Identify which cell holds the provided text, then report its [x, y] central coordinate. 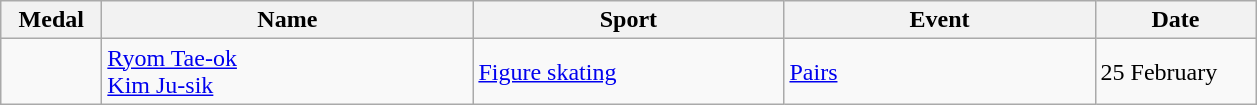
25 February [1176, 72]
Date [1176, 20]
Sport [628, 20]
Figure skating [628, 72]
Pairs [940, 72]
Event [940, 20]
Ryom Tae-ok Kim Ju-sik [288, 72]
Name [288, 20]
Medal [52, 20]
